Capture the cell that displays the provided text and extract its (x, y) central coordinate. 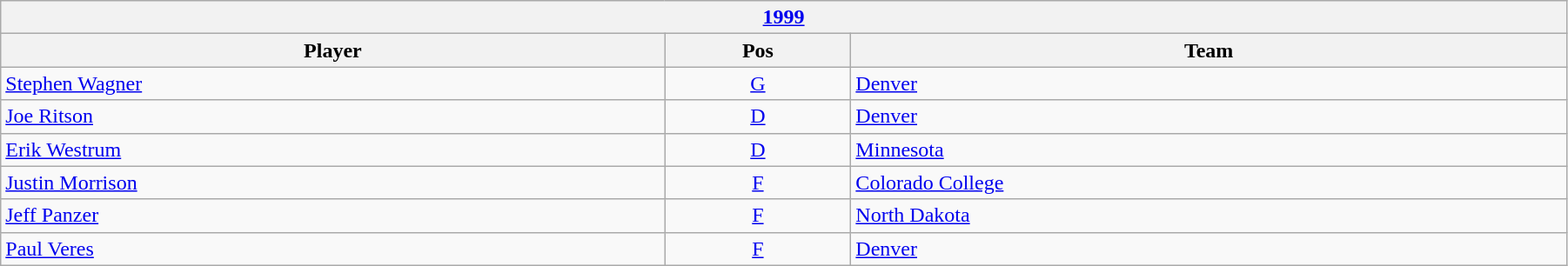
Pos (758, 50)
Joe Ritson (332, 116)
Erik Westrum (332, 150)
Player (332, 50)
Team (1210, 50)
Justin Morrison (332, 183)
Stephen Wagner (332, 83)
Paul Veres (332, 249)
North Dakota (1210, 216)
1999 (784, 17)
Minnesota (1210, 150)
Colorado College (1210, 183)
G (758, 83)
Jeff Panzer (332, 216)
